Return the (X, Y) coordinate for the center point of the cell that contains the specified text.  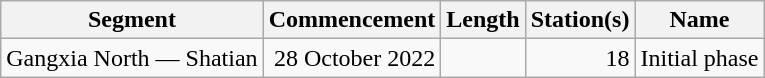
Initial phase (700, 58)
Station(s) (580, 20)
18 (580, 58)
Length (483, 20)
Segment (132, 20)
28 October 2022 (352, 58)
Gangxia North — Shatian (132, 58)
Commencement (352, 20)
Name (700, 20)
